For the text-containing cell, return its midpoint in (X, Y) coordinate format. 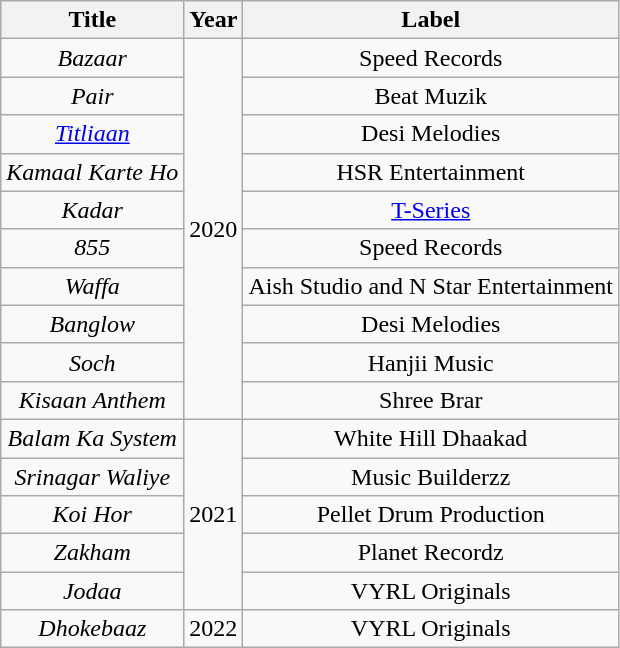
Music Builderzz (431, 477)
Titliaan (92, 134)
Waffa (92, 286)
Planet Recordz (431, 553)
Koi Hor (92, 515)
Banglow (92, 324)
T-Series (431, 210)
Dhokebaaz (92, 629)
Title (92, 20)
Beat Muzik (431, 96)
Aish Studio and N Star Entertainment (431, 286)
2020 (214, 230)
Kadar (92, 210)
Kisaan Anthem (92, 400)
Soch (92, 362)
White Hill Dhaakad (431, 438)
2022 (214, 629)
Hanjii Music (431, 362)
855 (92, 248)
Bazaar (92, 58)
Balam Ka System (92, 438)
Label (431, 20)
Pair (92, 96)
Srinagar Waliye (92, 477)
Shree Brar (431, 400)
Pellet Drum Production (431, 515)
Kamaal Karte Ho (92, 172)
Jodaa (92, 591)
2021 (214, 514)
Zakham (92, 553)
Year (214, 20)
HSR Entertainment (431, 172)
